Scan for the cell matching the given text and deliver its [X, Y] coordinate at center. 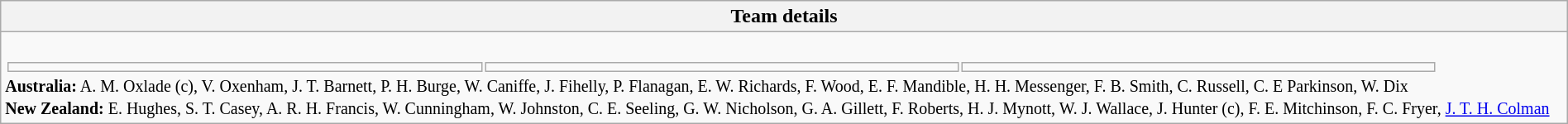
Team details [784, 17]
